Return the (X, Y) coordinate for the center point of the cell that contains the specified text.  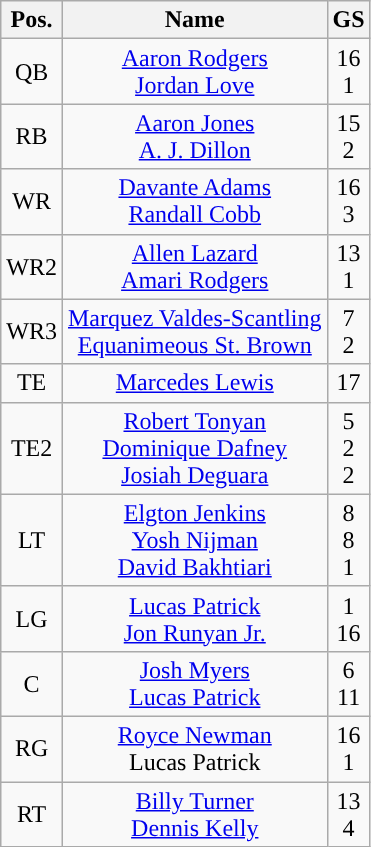
611 (348, 684)
Josh MyersLucas Patrick (194, 684)
Lucas PatrickJon Runyan Jr. (194, 618)
Allen LazardAmari Rodgers (194, 266)
LG (32, 618)
Davante AdamsRandall Cobb (194, 202)
QB (32, 72)
Elgton JenkinsYosh NijmanDavid Bakhtiari (194, 540)
Robert TonyanDominique DafneyJosiah Deguara (194, 448)
152 (348, 136)
72 (348, 332)
881 (348, 540)
522 (348, 448)
RB (32, 136)
WR (32, 202)
LT (32, 540)
C (32, 684)
Name (194, 20)
Pos. (32, 20)
Billy TurnerDennis Kelly (194, 814)
WR2 (32, 266)
163 (348, 202)
RG (32, 748)
134 (348, 814)
WR3 (32, 332)
TE2 (32, 448)
131 (348, 266)
Marcedes Lewis (194, 383)
GS (348, 20)
Aaron RodgersJordan Love (194, 72)
TE (32, 383)
17 (348, 383)
116 (348, 618)
Marquez Valdes-ScantlingEquanimeous St. Brown (194, 332)
RT (32, 814)
Aaron JonesA. J. Dillon (194, 136)
Royce NewmanLucas Patrick (194, 748)
